Capture the cell that displays the provided text and extract its (x, y) central coordinate. 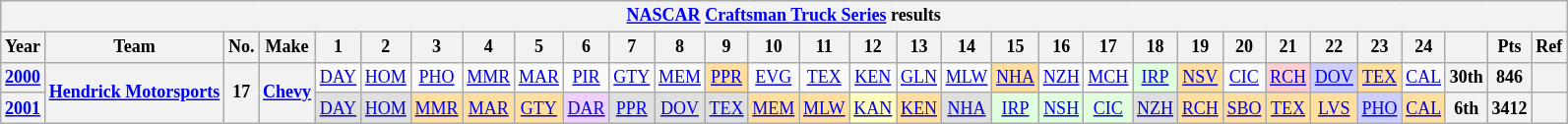
LVS (1334, 108)
1 (338, 47)
7 (632, 47)
Make (287, 47)
21 (1288, 47)
NASCAR Craftsman Truck Series results (784, 16)
Ref (1549, 47)
EVG (774, 77)
10 (774, 47)
Team (134, 47)
12 (873, 47)
PIR (587, 77)
6th (1467, 108)
2 (386, 47)
14 (967, 47)
23 (1380, 47)
Pts (1510, 47)
24 (1423, 47)
Year (24, 47)
2001 (24, 108)
22 (1334, 47)
No. (242, 47)
15 (1016, 47)
30th (1467, 77)
NSH (1061, 108)
4 (488, 47)
16 (1061, 47)
11 (825, 47)
SBO (1244, 108)
20 (1244, 47)
2000 (24, 77)
3412 (1510, 108)
6 (587, 47)
KAN (873, 108)
NSV (1200, 77)
13 (919, 47)
8 (680, 47)
19 (1200, 47)
GLN (919, 77)
3 (437, 47)
18 (1156, 47)
DAR (587, 108)
Chevy (287, 93)
MCH (1108, 77)
Hendrick Motorsports (134, 93)
846 (1510, 77)
5 (539, 47)
9 (726, 47)
